Detect which cell encompasses the target text, then output its (X, Y) center coordinate. 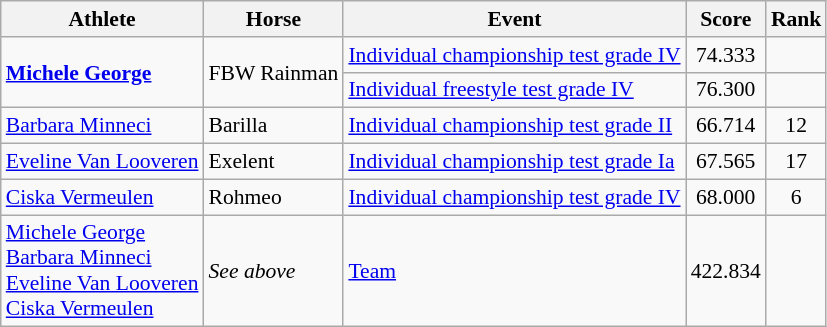
68.000 (726, 197)
17 (796, 162)
Horse (273, 19)
Score (726, 19)
66.714 (726, 126)
67.565 (726, 162)
6 (796, 197)
Individual freestyle test grade IV (514, 90)
Rank (796, 19)
Team (514, 271)
See above (273, 271)
FBW Rainman (273, 72)
Barilla (273, 126)
Individual championship test grade II (514, 126)
Ciska Vermeulen (102, 197)
Event (514, 19)
Michele George (102, 72)
Individual championship test grade Ia (514, 162)
12 (796, 126)
Michele GeorgeBarbara MinneciEveline Van LooverenCiska Vermeulen (102, 271)
Eveline Van Looveren (102, 162)
Rohmeo (273, 197)
422.834 (726, 271)
74.333 (726, 55)
Athlete (102, 19)
Barbara Minneci (102, 126)
76.300 (726, 90)
Exelent (273, 162)
